Detect which cell encompasses the target text, then output its (X, Y) center coordinate. 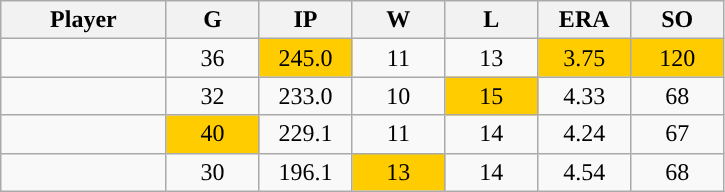
SO (678, 20)
W (398, 20)
Player (84, 20)
30 (212, 172)
L (492, 20)
229.1 (306, 134)
196.1 (306, 172)
10 (398, 96)
G (212, 20)
245.0 (306, 58)
32 (212, 96)
3.75 (584, 58)
36 (212, 58)
4.24 (584, 134)
IP (306, 20)
4.54 (584, 172)
4.33 (584, 96)
40 (212, 134)
ERA (584, 20)
67 (678, 134)
15 (492, 96)
233.0 (306, 96)
120 (678, 58)
